Determine the (x, y) coordinate at the center of the cell enclosing the given text.  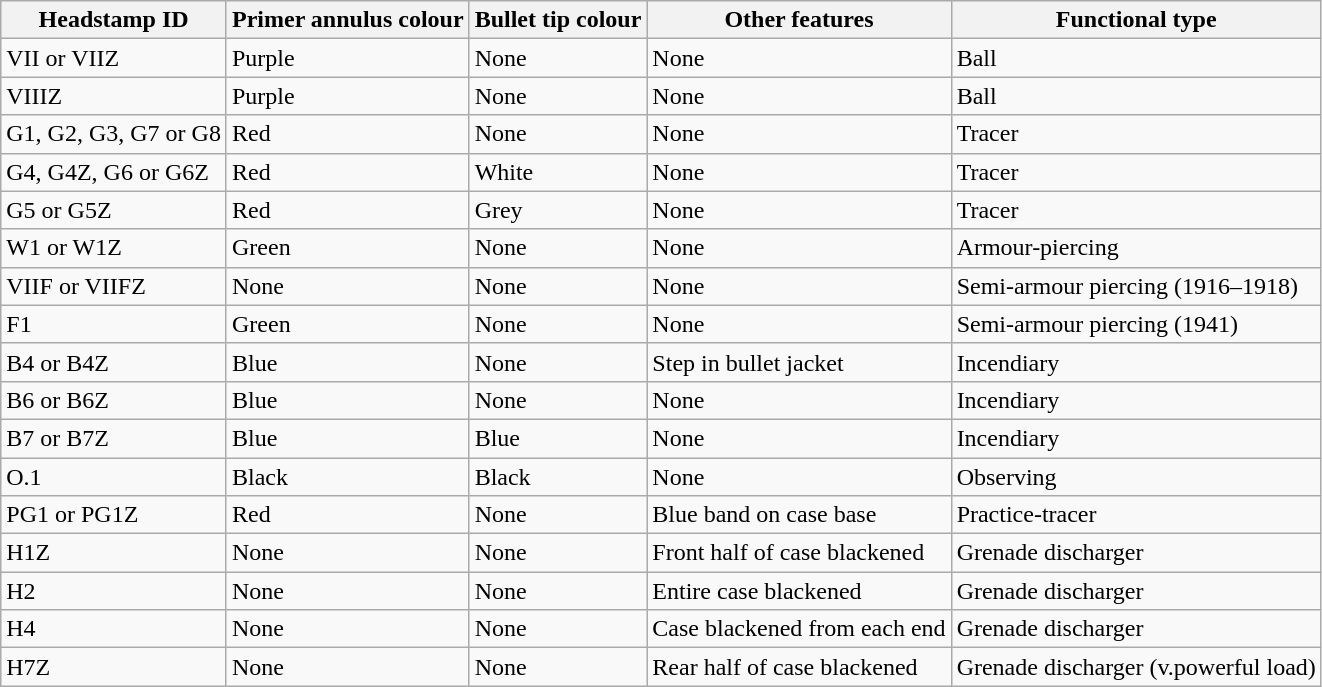
G1, G2, G3, G7 or G8 (114, 134)
White (558, 172)
Other features (799, 20)
B6 or B6Z (114, 400)
VII or VIIZ (114, 58)
Armour-piercing (1136, 248)
Functional type (1136, 20)
Rear half of case blackened (799, 667)
Bullet tip colour (558, 20)
F1 (114, 324)
VIIIZ (114, 96)
H2 (114, 591)
Grenade discharger (v.powerful load) (1136, 667)
Front half of case blackened (799, 553)
H4 (114, 629)
Step in bullet jacket (799, 362)
H7Z (114, 667)
Semi-armour piercing (1916–1918) (1136, 286)
Entire case blackened (799, 591)
Headstamp ID (114, 20)
B7 or B7Z (114, 438)
VIIF or VIIFZ (114, 286)
Primer annulus colour (348, 20)
Practice-tracer (1136, 515)
G5 or G5Z (114, 210)
G4, G4Z, G6 or G6Z (114, 172)
Grey (558, 210)
Case blackened from each end (799, 629)
W1 or W1Z (114, 248)
Semi-armour piercing (1941) (1136, 324)
Observing (1136, 477)
B4 or B4Z (114, 362)
Blue band on case base (799, 515)
O.1 (114, 477)
PG1 or PG1Z (114, 515)
H1Z (114, 553)
